Output the (X, Y) coordinate of the center of the cell containing the given text.  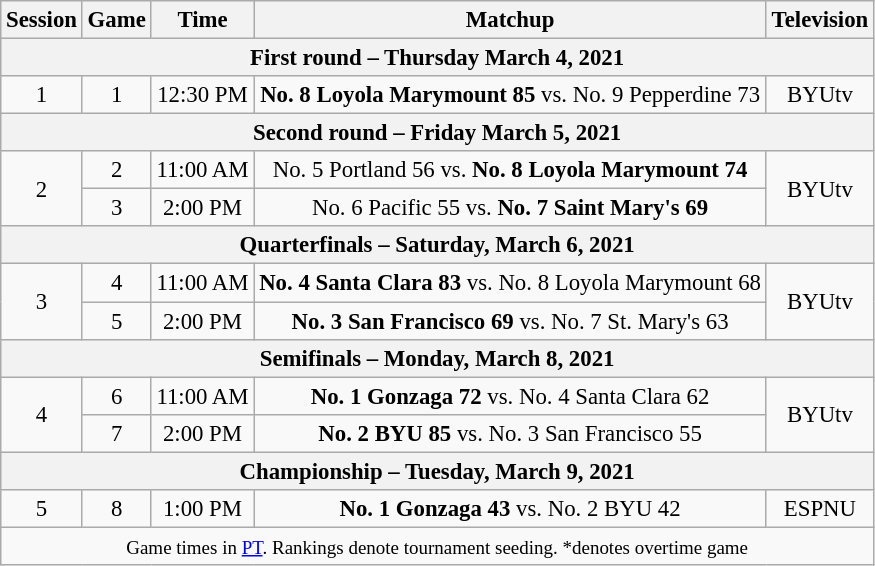
Championship – Tuesday, March 9, 2021 (438, 471)
1:00 PM (202, 509)
Game times in PT. Rankings denote tournament seeding. *denotes overtime game (438, 546)
No. 8 Loyola Marymount 85 vs. No. 9 Pepperdine 73 (510, 95)
Time (202, 20)
6 (116, 396)
Game (116, 20)
Session (42, 20)
7 (116, 433)
No. 3 San Francisco 69 vs. No. 7 St. Mary's 63 (510, 321)
Matchup (510, 20)
No. 5 Portland 56 vs. No. 8 Loyola Marymount 74 (510, 170)
First round – Thursday March 4, 2021 (438, 58)
No. 6 Pacific 55 vs. No. 7 Saint Mary's 69 (510, 208)
8 (116, 509)
Second round – Friday March 5, 2021 (438, 133)
No. 2 BYU 85 vs. No. 3 San Francisco 55 (510, 433)
No. 1 Gonzaga 43 vs. No. 2 BYU 42 (510, 509)
ESPNU (820, 509)
Quarterfinals – Saturday, March 6, 2021 (438, 245)
Semifinals – Monday, March 8, 2021 (438, 358)
No. 1 Gonzaga 72 vs. No. 4 Santa Clara 62 (510, 396)
Television (820, 20)
No. 4 Santa Clara 83 vs. No. 8 Loyola Marymount 68 (510, 283)
12:30 PM (202, 95)
